Capture the cell that displays the provided text and extract its [x, y] central coordinate. 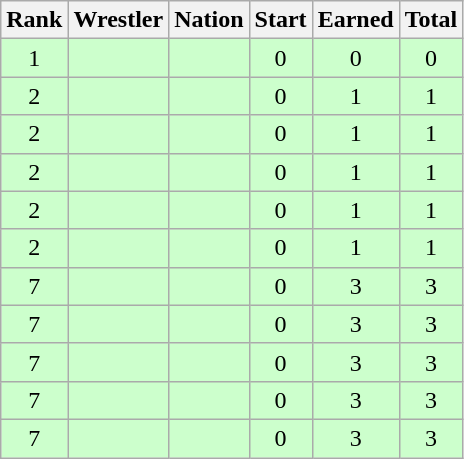
Start [280, 20]
Total [431, 20]
Wrestler [118, 20]
Nation [209, 20]
Earned [356, 20]
Rank [34, 20]
